Search for the cell housing the specified text and yield its (x, y) center coordinate. 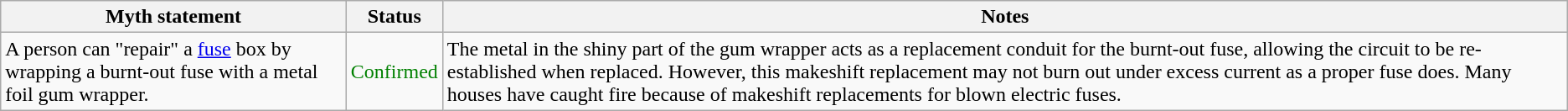
A person can "repair" a fuse box by wrapping a burnt-out fuse with a metal foil gum wrapper. (174, 71)
Notes (1005, 17)
Status (394, 17)
Myth statement (174, 17)
Confirmed (394, 71)
